For the text-containing cell, return its midpoint in [X, Y] coordinate format. 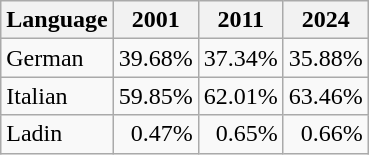
2024 [326, 20]
0.65% [240, 134]
German [57, 58]
37.34% [240, 58]
Language [57, 20]
35.88% [326, 58]
63.46% [326, 96]
62.01% [240, 96]
0.66% [326, 134]
Ladin [57, 134]
59.85% [156, 96]
Italian [57, 96]
2001 [156, 20]
2011 [240, 20]
0.47% [156, 134]
39.68% [156, 58]
